Scan for the cell matching the given text and deliver its (x, y) coordinate at center. 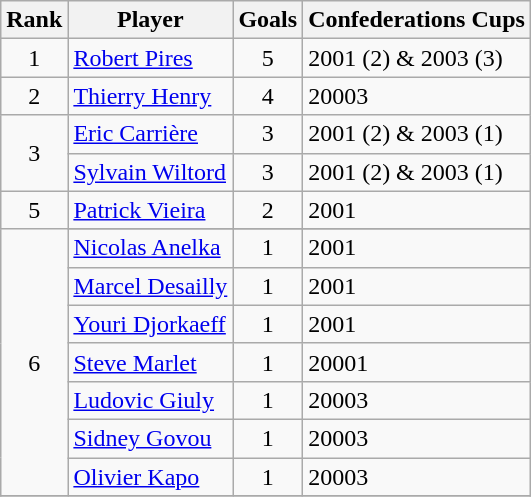
2001 (2) & 2003 (3) (417, 58)
20001 (417, 362)
Goals (268, 20)
Sylvain Wiltord (150, 172)
6 (34, 362)
Confederations Cups (417, 20)
Rank (34, 20)
Sidney Govou (150, 438)
Patrick Vieira (150, 210)
Olivier Kapo (150, 477)
Nicolas Anelka (150, 248)
Ludovic Giuly (150, 400)
Thierry Henry (150, 96)
Steve Marlet (150, 362)
Marcel Desailly (150, 286)
Eric Carrière (150, 134)
Player (150, 20)
Youri Djorkaeff (150, 324)
4 (268, 96)
Robert Pires (150, 58)
